From the cell containing the given text, extract its center point as (x, y) coordinate. 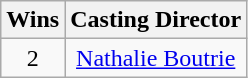
Wins (33, 20)
Casting Director (156, 20)
2 (33, 58)
Nathalie Boutrie (156, 58)
